Pinpoint the cell where the given text exists, returning its (x, y) midpoint coordinate. 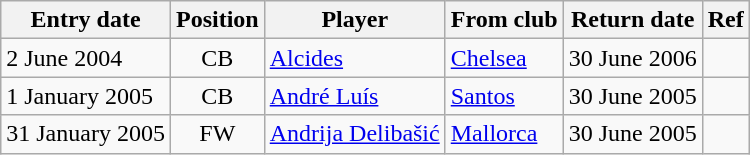
FW (217, 134)
Player (354, 20)
Andrija Delibašić (354, 134)
Mallorca (504, 134)
Ref (726, 20)
Entry date (86, 20)
Position (217, 20)
Return date (632, 20)
André Luís (354, 96)
2 June 2004 (86, 58)
From club (504, 20)
30 June 2006 (632, 58)
31 January 2005 (86, 134)
Santos (504, 96)
Alcides (354, 58)
1 January 2005 (86, 96)
Chelsea (504, 58)
